Extract the (X, Y) coordinate from the center of the cell holding the provided text.  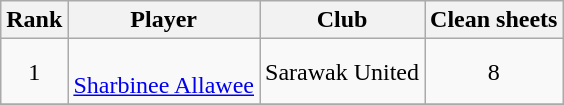
1 (34, 72)
Club (342, 20)
Sarawak United (342, 72)
Sharbinee Allawee (164, 72)
Clean sheets (494, 20)
8 (494, 72)
Rank (34, 20)
Player (164, 20)
